For the text-containing cell, return its midpoint in [x, y] coordinate format. 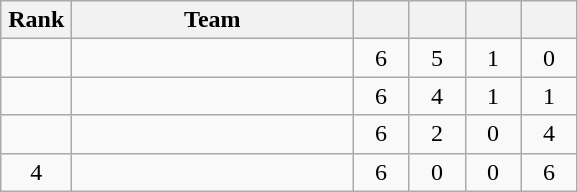
2 [437, 134]
5 [437, 58]
Team [212, 20]
Rank [36, 20]
